Locate the cell with the specified text and output its (X, Y) center coordinate. 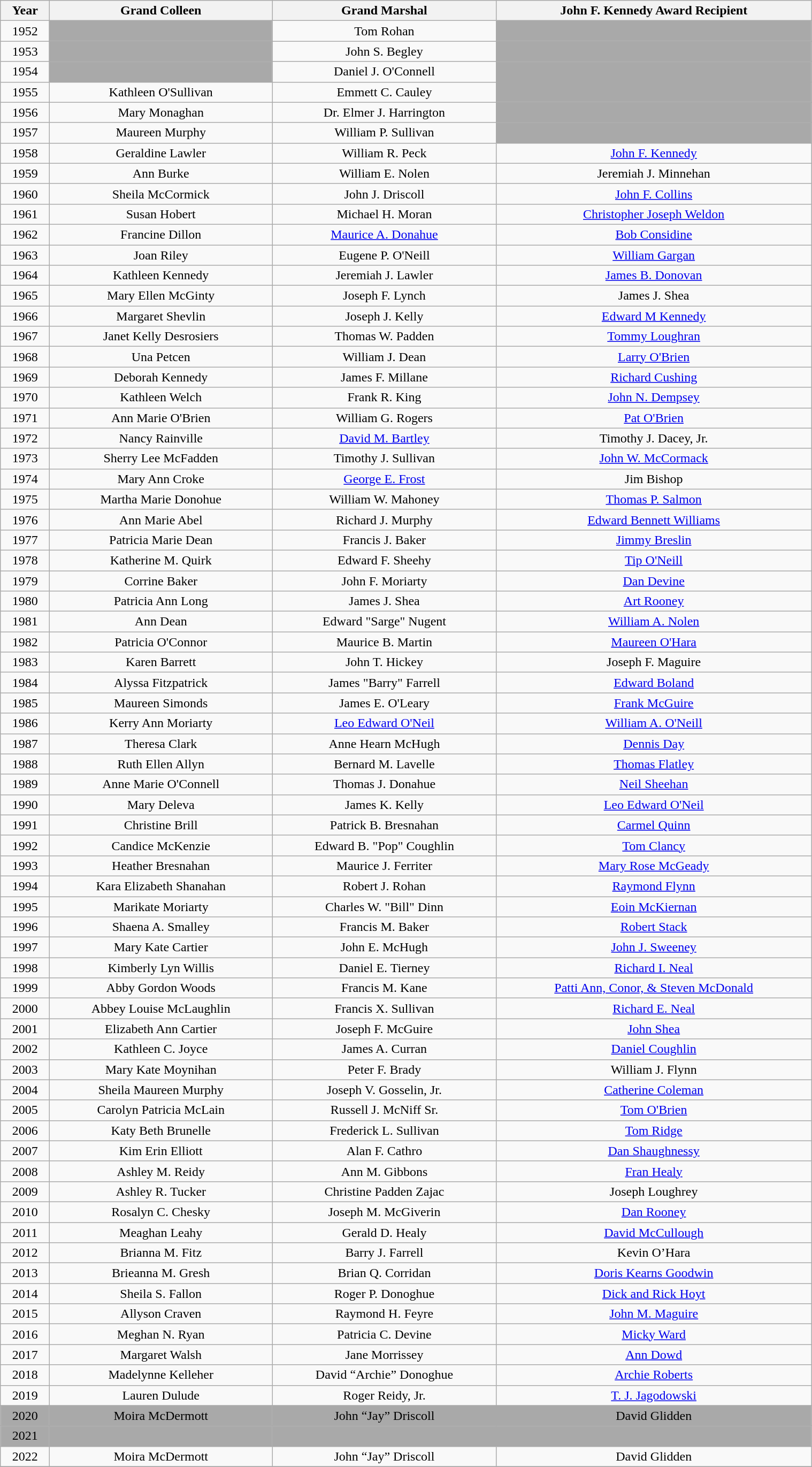
Year (25, 11)
Edward Bennett Williams (654, 519)
William Gargan (654, 255)
Kimberly Lyn Willis (160, 968)
1989 (25, 784)
1971 (25, 418)
Tom Ridge (654, 1130)
Christine Padden Zajac (384, 1191)
Ashley R. Tucker (160, 1191)
John S. Begley (384, 51)
Tom O'Brien (654, 1110)
William W. Mahoney (384, 499)
Dan Devine (654, 580)
Jimmy Breslin (654, 540)
1984 (25, 683)
Francis J. Baker (384, 540)
William G. Rogers (384, 418)
Sheila McCormick (160, 194)
Gerald D. Healy (384, 1232)
Maureen O'Hara (654, 642)
Karen Barrett (160, 662)
James E. O'Leary (384, 703)
Geraldine Lawler (160, 153)
1964 (25, 276)
Richard J. Murphy (384, 519)
Brianna M. Fitz (160, 1253)
Patricia Ann Long (160, 601)
Tommy Loughran (654, 337)
Peter F. Brady (384, 1069)
David M. Bartley (384, 438)
Art Rooney (654, 601)
John F. Moriarty (384, 580)
Kathleen Welch (160, 398)
Margaret Walsh (160, 1355)
Frederick L. Sullivan (384, 1130)
Maurice B. Martin (384, 642)
1972 (25, 438)
Eoin McKiernan (654, 907)
Deborah Kennedy (160, 377)
Joseph F. McGuire (384, 1029)
1996 (25, 927)
Maurice J. Ferriter (384, 866)
Una Petcen (160, 357)
Alyssa Fitzpatrick (160, 683)
2017 (25, 1355)
1977 (25, 540)
1954 (25, 72)
Thomas J. Donahue (384, 784)
Joseph M. McGiverin (384, 1212)
Joseph F. Maguire (654, 662)
Daniel E. Tierney (384, 968)
1953 (25, 51)
Richard I. Neal (654, 968)
2011 (25, 1232)
2001 (25, 1029)
Kathleen O'Sullivan (160, 92)
Grand Colleen (160, 11)
Tip O'Neill (654, 560)
1985 (25, 703)
1965 (25, 296)
Robert Stack (654, 927)
Brian Q. Corridan (384, 1273)
John E. McHugh (384, 948)
Neil Sheehan (654, 784)
Ann M. Gibbons (384, 1171)
Jeremiah J. Lawler (384, 276)
1988 (25, 764)
Christopher Joseph Weldon (654, 214)
William J. Dean (384, 357)
T. J. Jagodowski (654, 1395)
William A. Nolen (654, 622)
William A. O'Neill (654, 723)
Timothy J. Sullivan (384, 459)
1966 (25, 316)
Shaena A. Smalley (160, 927)
2021 (25, 1436)
Meaghan Leahy (160, 1232)
1967 (25, 337)
James F. Millane (384, 377)
2004 (25, 1090)
Candice McKenzie (160, 845)
Katy Beth Brunelle (160, 1130)
1987 (25, 744)
Robert J. Rohan (384, 886)
2019 (25, 1395)
George E. Frost (384, 479)
John F. Kennedy Award Recipient (654, 11)
Kim Erin Elliott (160, 1151)
1960 (25, 194)
Edward B. "Pop" Coughlin (384, 845)
James K. Kelly (384, 805)
Ann Dean (160, 622)
Carolyn Patricia McLain (160, 1110)
Bob Considine (654, 234)
1962 (25, 234)
Patti Ann, Conor, & Steven McDonald (654, 988)
Francis X. Sullivan (384, 1008)
Joseph J. Kelly (384, 316)
Patricia O'Connor (160, 642)
John F. Kennedy (654, 153)
Kathleen C. Joyce (160, 1049)
Patricia Marie Dean (160, 540)
1979 (25, 580)
1998 (25, 968)
David “Archie” Donoghue (384, 1375)
Alan F. Cathro (384, 1151)
Sheila S. Fallon (160, 1294)
Jane Morrissey (384, 1355)
William P. Sullivan (384, 133)
Francine Dillon (160, 234)
1995 (25, 907)
Francis M. Kane (384, 988)
Kevin O’Hara (654, 1253)
1978 (25, 560)
2014 (25, 1294)
Brieanna M. Gresh (160, 1273)
Meghan N. Ryan (160, 1334)
Richard Cushing (654, 377)
Martha Marie Donohue (160, 499)
Ann Marie O'Brien (160, 418)
Maureen Simonds (160, 703)
William E. Nolen (384, 173)
1986 (25, 723)
Barry J. Farrell (384, 1253)
Margaret Shevlin (160, 316)
Kathleen Kennedy (160, 276)
1980 (25, 601)
1999 (25, 988)
Dennis Day (654, 744)
John T. Hickey (384, 662)
Mary Ann Croke (160, 479)
2009 (25, 1191)
2006 (25, 1130)
2003 (25, 1069)
Francis M. Baker (384, 927)
Kerry Ann Moriarty (160, 723)
1963 (25, 255)
2012 (25, 1253)
1973 (25, 459)
Dr. Elmer J. Harrington (384, 112)
Ann Marie Abel (160, 519)
James "Barry" Farrell (384, 683)
Corrine Baker (160, 580)
Madelynne Kelleher (160, 1375)
1993 (25, 866)
Patrick B. Bresnahan (384, 825)
1958 (25, 153)
Charles W. "Bill" Dinn (384, 907)
Theresa Clark (160, 744)
2010 (25, 1212)
Russell J. McNiff Sr. (384, 1110)
1968 (25, 357)
1970 (25, 398)
Janet Kelly Desrosiers (160, 337)
Edward Boland (654, 683)
2020 (25, 1416)
2015 (25, 1314)
2008 (25, 1171)
John M. Maguire (654, 1314)
Sheila Maureen Murphy (160, 1090)
Bernard M. Lavelle (384, 764)
1981 (25, 622)
1991 (25, 825)
Edward "Sarge" Nugent (384, 622)
Ashley M. Reidy (160, 1171)
1957 (25, 133)
Carmel Quinn (654, 825)
Allyson Craven (160, 1314)
2007 (25, 1151)
Daniel J. O'Connell (384, 72)
2022 (25, 1456)
1975 (25, 499)
Frank R. King (384, 398)
John F. Collins (654, 194)
1974 (25, 479)
Rosalyn C. Chesky (160, 1212)
1983 (25, 662)
Edward F. Sheehy (384, 560)
Grand Marshal (384, 11)
Dan Rooney (654, 1212)
Joseph V. Gosselin, Jr. (384, 1090)
William J. Flynn (654, 1069)
Lauren Dulude (160, 1395)
Thomas W. Padden (384, 337)
Jeremiah J. Minnehan (654, 173)
2000 (25, 1008)
Tom Clancy (654, 845)
Archie Roberts (654, 1375)
Roger P. Donoghue (384, 1294)
Raymond Flynn (654, 886)
Micky Ward (654, 1334)
Mary Monaghan (160, 112)
1959 (25, 173)
Ann Burke (160, 173)
Daniel Coughlin (654, 1049)
Katherine M. Quirk (160, 560)
Raymond H. Feyre (384, 1314)
1969 (25, 377)
1997 (25, 948)
Mary Deleva (160, 805)
Mary Kate Moynihan (160, 1069)
Fran Healy (654, 1171)
William R. Peck (384, 153)
Thomas P. Salmon (654, 499)
Maurice A. Donahue (384, 234)
Elizabeth Ann Cartier (160, 1029)
1990 (25, 805)
Pat O'Brien (654, 418)
Tom Rohan (384, 31)
Marikate Moriarty (160, 907)
Mary Rose McGeady (654, 866)
2016 (25, 1334)
Jim Bishop (654, 479)
Roger Reidy, Jr. (384, 1395)
Kara Elizabeth Shanahan (160, 886)
2013 (25, 1273)
John W. McCormack (654, 459)
John Shea (654, 1029)
John J. Driscoll (384, 194)
Joseph F. Lynch (384, 296)
Michael H. Moran (384, 214)
Emmett C. Cauley (384, 92)
1955 (25, 92)
Frank McGuire (654, 703)
Richard E. Neal (654, 1008)
Mary Ellen McGinty (160, 296)
2002 (25, 1049)
John J. Sweeney (654, 948)
Doris Kearns Goodwin (654, 1273)
Nancy Rainville (160, 438)
1961 (25, 214)
1994 (25, 886)
1956 (25, 112)
Susan Hobert (160, 214)
James B. Donovan (654, 276)
Larry O'Brien (654, 357)
Dan Shaughnessy (654, 1151)
Ann Dowd (654, 1355)
Maureen Murphy (160, 133)
Christine Brill (160, 825)
Edward M Kennedy (654, 316)
1982 (25, 642)
2018 (25, 1375)
Ruth Ellen Allyn (160, 764)
Anne Hearn McHugh (384, 744)
Timothy J. Dacey, Jr. (654, 438)
John N. Dempsey (654, 398)
Joan Riley (160, 255)
Thomas Flatley (654, 764)
Dick and Rick Hoyt (654, 1294)
David McCullough (654, 1232)
Abby Gordon Woods (160, 988)
Anne Marie O'Connell (160, 784)
Patricia C. Devine (384, 1334)
1952 (25, 31)
Catherine Coleman (654, 1090)
Heather Bresnahan (160, 866)
Sherry Lee McFadden (160, 459)
1976 (25, 519)
2005 (25, 1110)
James A. Curran (384, 1049)
Mary Kate Cartier (160, 948)
Eugene P. O'Neill (384, 255)
1992 (25, 845)
Abbey Louise McLaughlin (160, 1008)
Joseph Loughrey (654, 1191)
